Identify which cell holds the provided text, then report its (X, Y) central coordinate. 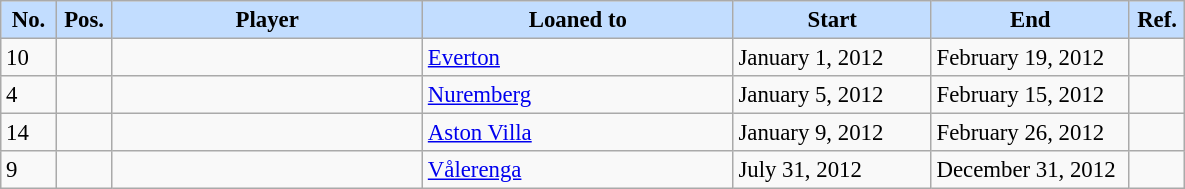
10 (29, 58)
December 31, 2012 (1030, 170)
4 (29, 95)
February 19, 2012 (1030, 58)
End (1030, 20)
February 15, 2012 (1030, 95)
Everton (578, 58)
Ref. (1157, 20)
Pos. (84, 20)
9 (29, 170)
Vålerenga (578, 170)
January 1, 2012 (832, 58)
Nuremberg (578, 95)
Loaned to (578, 20)
January 9, 2012 (832, 133)
Player (268, 20)
Aston Villa (578, 133)
No. (29, 20)
February 26, 2012 (1030, 133)
July 31, 2012 (832, 170)
Start (832, 20)
January 5, 2012 (832, 95)
14 (29, 133)
